Capture the cell that displays the provided text and extract its [x, y] central coordinate. 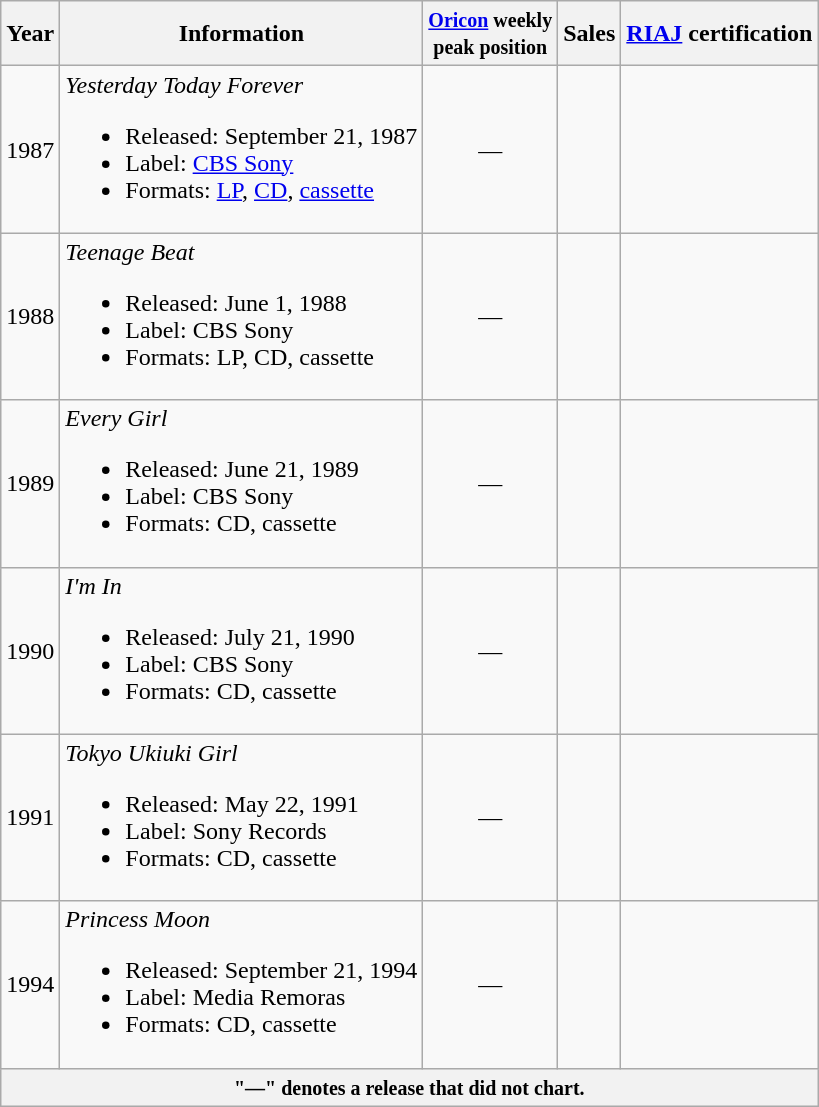
Tokyo Ukiuki GirlReleased: May 22, 1991Label: Sony RecordsFormats: CD, cassette [242, 818]
1991 [30, 818]
"—" denotes a release that did not chart. [410, 1087]
1990 [30, 650]
Year [30, 34]
Every GirlReleased: June 21, 1989Label: CBS SonyFormats: CD, cassette [242, 484]
1989 [30, 484]
Yesterday Today ForeverReleased: September 21, 1987Label: CBS SonyFormats: LP, CD, cassette [242, 150]
1988 [30, 316]
1987 [30, 150]
RIAJ certification [720, 34]
1994 [30, 984]
Princess MoonReleased: September 21, 1994Label: Media RemorasFormats: CD, cassette [242, 984]
Sales [590, 34]
Oricon weeklypeak position [490, 34]
Teenage BeatReleased: June 1, 1988Label: CBS SonyFormats: LP, CD, cassette [242, 316]
Information [242, 34]
I'm InReleased: July 21, 1990Label: CBS SonyFormats: CD, cassette [242, 650]
